Find where the given text appears and provide that cell's center as (x, y) coordinate. 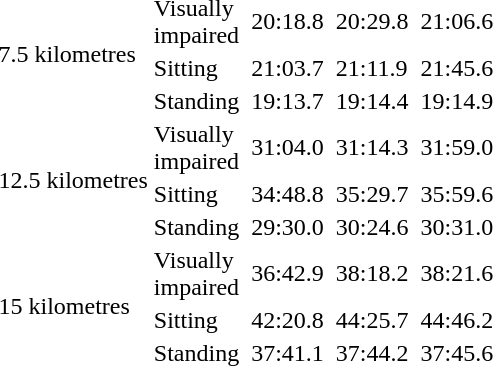
31:04.0 (288, 148)
36:42.9 (288, 274)
31:14.3 (372, 148)
44:25.7 (372, 320)
35:29.7 (372, 194)
21:03.7 (288, 68)
21:11.9 (372, 68)
42:20.8 (288, 320)
19:14.4 (372, 101)
38:18.2 (372, 274)
34:48.8 (288, 194)
19:13.7 (288, 101)
30:24.6 (372, 227)
29:30.0 (288, 227)
